Determine the [X, Y] coordinate at the center of the cell enclosing the given text.  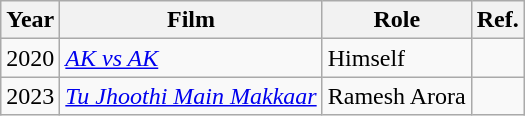
Tu Jhoothi Main Makkaar [191, 96]
AK vs AK [191, 58]
Year [30, 20]
Film [191, 20]
Ramesh Arora [396, 96]
Himself [396, 58]
Role [396, 20]
2023 [30, 96]
Ref. [498, 20]
2020 [30, 58]
